Extract the [x, y] coordinate from the center of the cell holding the provided text.  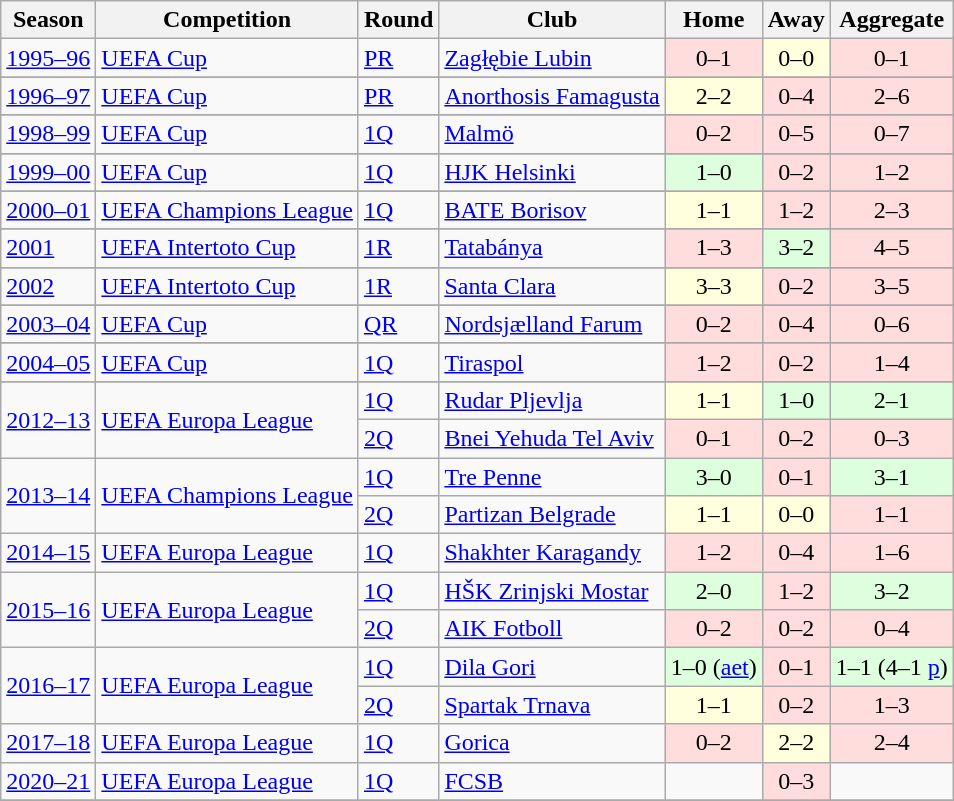
2012–13 [48, 419]
2004–05 [48, 362]
2013–14 [48, 496]
3–1 [892, 477]
Away [796, 20]
Tre Penne [552, 477]
1996–97 [48, 96]
2–1 [892, 400]
0–5 [796, 134]
2–4 [892, 743]
3–0 [714, 477]
2–3 [892, 210]
Home [714, 20]
Nordsjælland Farum [552, 324]
2015–16 [48, 610]
2016–17 [48, 686]
HJK Helsinki [552, 172]
2014–15 [48, 553]
1999–00 [48, 172]
QR [398, 324]
1–0 (aet) [714, 667]
Dila Gori [552, 667]
BATE Borisov [552, 210]
1995–96 [48, 58]
Spartak Trnava [552, 705]
2–0 [714, 591]
Anorthosis Famagusta [552, 96]
2003–04 [48, 324]
2002 [48, 286]
1–6 [892, 553]
0–7 [892, 134]
Malmö [552, 134]
2017–18 [48, 743]
2–6 [892, 96]
Partizan Belgrade [552, 515]
Aggregate [892, 20]
2001 [48, 248]
Season [48, 20]
Santa Clara [552, 286]
3–3 [714, 286]
Bnei Yehuda Tel Aviv [552, 438]
HŠK Zrinjski Mostar [552, 591]
Gorica [552, 743]
AIK Fotboll [552, 629]
FCSB [552, 781]
1–4 [892, 362]
2000–01 [48, 210]
Rudar Pljevlja [552, 400]
Club [552, 20]
Round [398, 20]
Shakhter Karagandy [552, 553]
Zagłębie Lubin [552, 58]
2020–21 [48, 781]
4–5 [892, 248]
1–1 (4–1 p) [892, 667]
0–6 [892, 324]
3–5 [892, 286]
Tiraspol [552, 362]
1998–99 [48, 134]
Tatabánya [552, 248]
Competition [228, 20]
